Capture the cell that displays the provided text and extract its [X, Y] central coordinate. 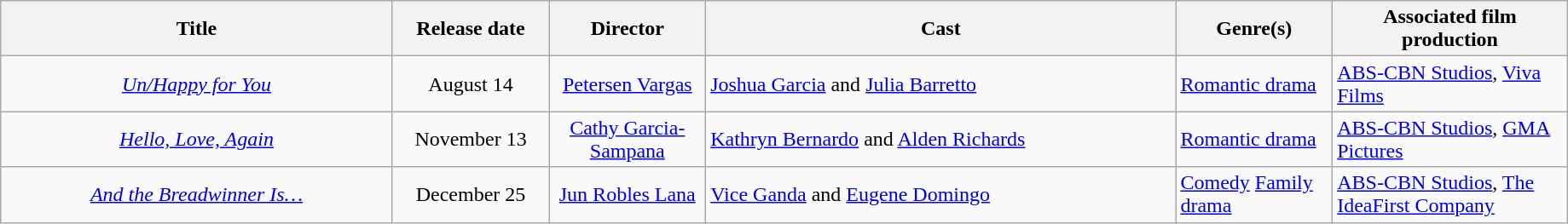
ABS-CBN Studios, Viva Films [1450, 83]
Joshua Garcia and Julia Barretto [941, 83]
November 13 [471, 140]
August 14 [471, 83]
December 25 [471, 194]
And the Breadwinner Is… [196, 194]
Vice Ganda and Eugene Domingo [941, 194]
ABS-CBN Studios, GMA Pictures [1450, 140]
Cast [941, 29]
Director [628, 29]
ABS-CBN Studios, The IdeaFirst Company [1450, 194]
Hello, Love, Again [196, 140]
Genre(s) [1254, 29]
Comedy Family drama [1254, 194]
Title [196, 29]
Petersen Vargas [628, 83]
Associated film production [1450, 29]
Release date [471, 29]
Kathryn Bernardo and Alden Richards [941, 140]
Un/Happy for You [196, 83]
Jun Robles Lana [628, 194]
Cathy Garcia-Sampana [628, 140]
